Return [x, y] of the center of cell containing provided text 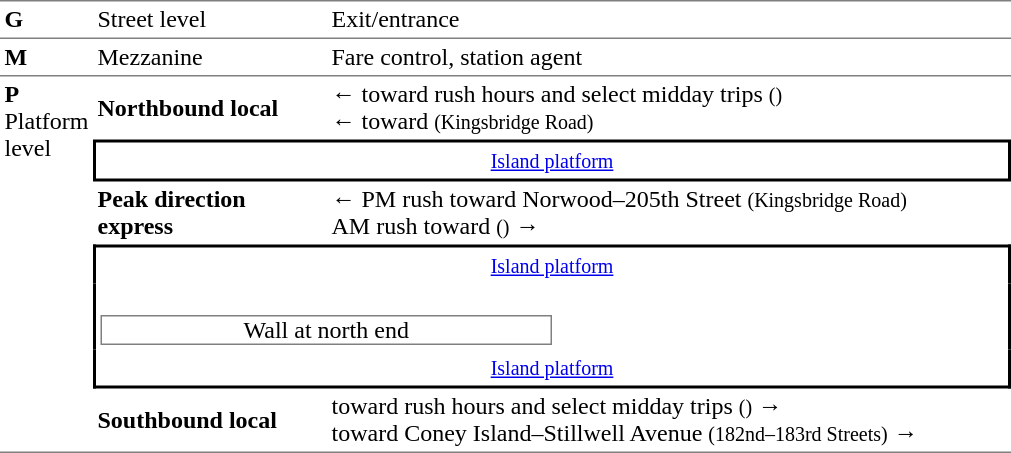
PPlatform level [46, 264]
toward rush hours and select midday trips () → toward Coney Island–Stillwell Avenue (182nd–183rd Streets) → [669, 420]
Northbound local [210, 107]
Street level [210, 19]
Fare control, station agent [669, 57]
← PM rush toward Norwood–205th Street (Kingsbridge Road) AM rush toward () → [669, 214]
Peak direction express [210, 214]
Mezzanine [210, 57]
← toward rush hours and select midday trips ()← toward (Kingsbridge Road) [669, 107]
M [46, 57]
Southbound local [210, 420]
Exit/entrance [669, 19]
G [46, 19]
